Identify which cell holds the provided text, then report its (X, Y) central coordinate. 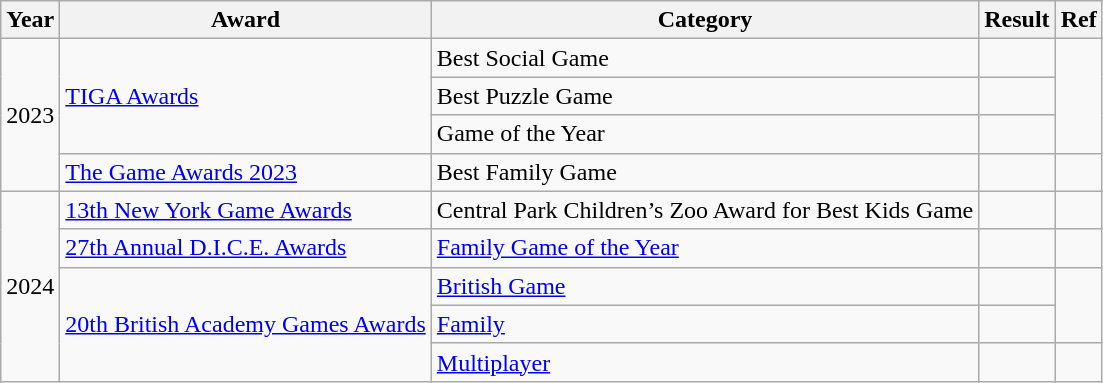
2023 (30, 115)
27th Annual D.I.C.E. Awards (246, 248)
Best Puzzle Game (704, 96)
Family Game of the Year (704, 248)
20th British Academy Games Awards (246, 324)
The Game Awards 2023 (246, 172)
2024 (30, 286)
Multiplayer (704, 362)
Central Park Children’s Zoo Award for Best Kids Game (704, 210)
Category (704, 20)
TIGA Awards (246, 96)
13th New York Game Awards (246, 210)
Best Family Game (704, 172)
British Game (704, 286)
Result (1017, 20)
Family (704, 324)
Award (246, 20)
Ref (1078, 20)
Year (30, 20)
Best Social Game (704, 58)
Game of the Year (704, 134)
